Output the (x, y) coordinate of the center of the cell containing the given text.  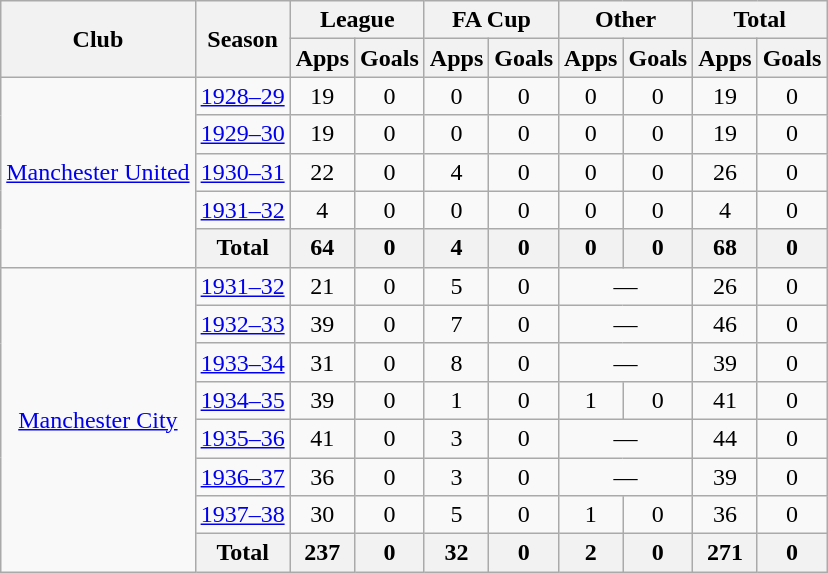
1928–29 (242, 96)
FA Cup (491, 20)
1936–37 (242, 477)
271 (725, 553)
Other (626, 20)
31 (322, 362)
Club (98, 39)
30 (322, 515)
68 (725, 248)
1937–38 (242, 515)
64 (322, 248)
Manchester United (98, 172)
1930–31 (242, 172)
1935–36 (242, 438)
44 (725, 438)
46 (725, 324)
7 (456, 324)
22 (322, 172)
1932–33 (242, 324)
League (357, 20)
Manchester City (98, 419)
Season (242, 39)
237 (322, 553)
32 (456, 553)
1934–35 (242, 400)
21 (322, 286)
8 (456, 362)
1933–34 (242, 362)
2 (591, 553)
1929–30 (242, 134)
